For the text-containing cell, return its midpoint in [X, Y] coordinate format. 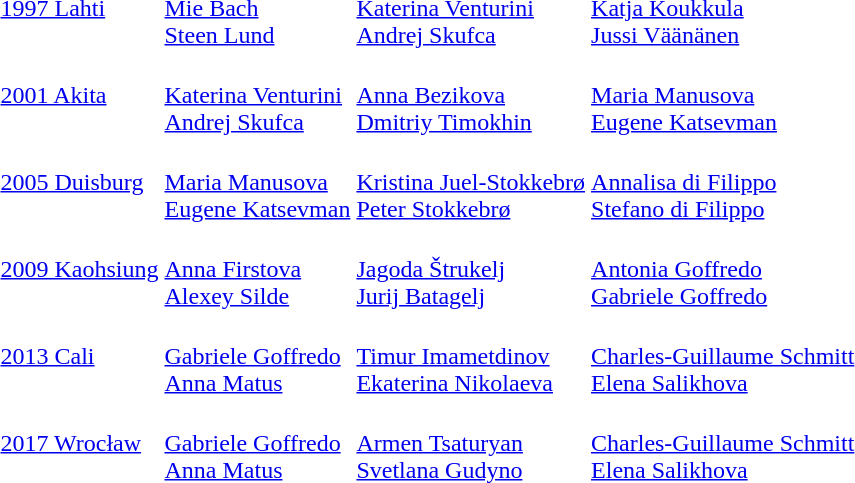
Katerina VenturiniAndrej Skufca [258, 95]
Gabriele GoffredoAnna Matus [258, 356]
Anna FirstovaAlexey Silde [258, 269]
Jagoda ŠtrukeljJurij Batagelj [471, 269]
Maria ManusovaEugene Katsevman [258, 182]
Anna BezikovaDmitriy Timokhin [471, 95]
Kristina Juel-StokkebrøPeter Stokkebrø [471, 182]
Timur ImametdinovEkaterina Nikolaeva [471, 356]
